Determine the [x, y] coordinate at the center of the cell enclosing the given text.  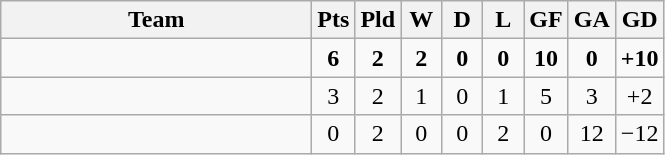
12 [592, 134]
−12 [640, 134]
D [462, 20]
+10 [640, 58]
Team [156, 20]
GA [592, 20]
Pld [378, 20]
GF [546, 20]
Pts [334, 20]
W [422, 20]
GD [640, 20]
10 [546, 58]
+2 [640, 96]
5 [546, 96]
6 [334, 58]
L [504, 20]
